Locate the cell with the specified text and output its (X, Y) center coordinate. 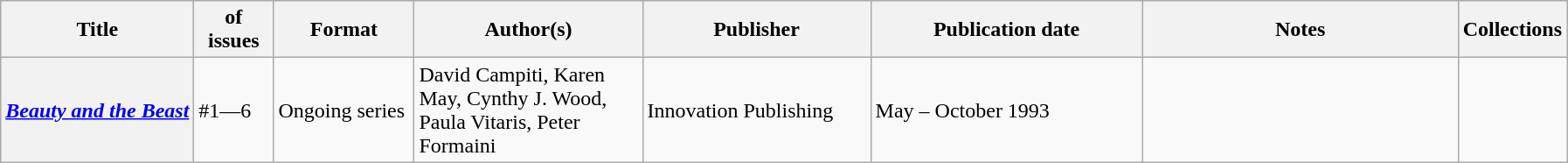
David Campiti, Karen May, Cynthy J. Wood, Paula Vitaris, Peter Formaini (528, 110)
Publisher (757, 30)
Beauty and the Beast (98, 110)
Author(s) (528, 30)
Title (98, 30)
Collections (1512, 30)
Publication date (1007, 30)
Innovation Publishing (757, 110)
#1—6 (234, 110)
of issues (234, 30)
Notes (1301, 30)
Ongoing series (344, 110)
May – October 1993 (1007, 110)
Format (344, 30)
